From the cell containing the given text, extract its center point as (X, Y) coordinate. 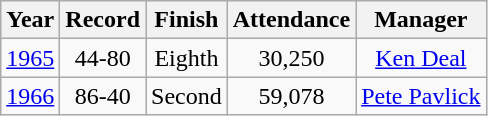
Attendance (291, 20)
Eighth (187, 58)
30,250 (291, 58)
Ken Deal (421, 58)
1965 (30, 58)
Manager (421, 20)
86-40 (103, 96)
Pete Pavlick (421, 96)
Record (103, 20)
59,078 (291, 96)
Second (187, 96)
44-80 (103, 58)
1966 (30, 96)
Year (30, 20)
Finish (187, 20)
